Capture the cell that displays the provided text and extract its (X, Y) central coordinate. 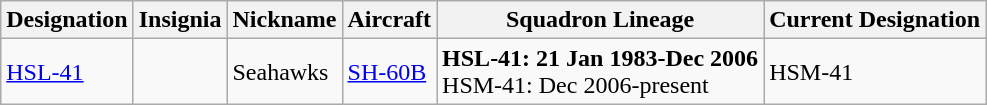
Designation (67, 20)
Squadron Lineage (600, 20)
HSL-41 (67, 72)
Seahawks (284, 72)
HSL-41: 21 Jan 1983-Dec 2006HSM-41: Dec 2006-present (600, 72)
Aircraft (390, 20)
Current Designation (875, 20)
Insignia (180, 20)
Nickname (284, 20)
SH-60B (390, 72)
HSM-41 (875, 72)
